Scan for the cell matching the given text and deliver its [X, Y] coordinate at center. 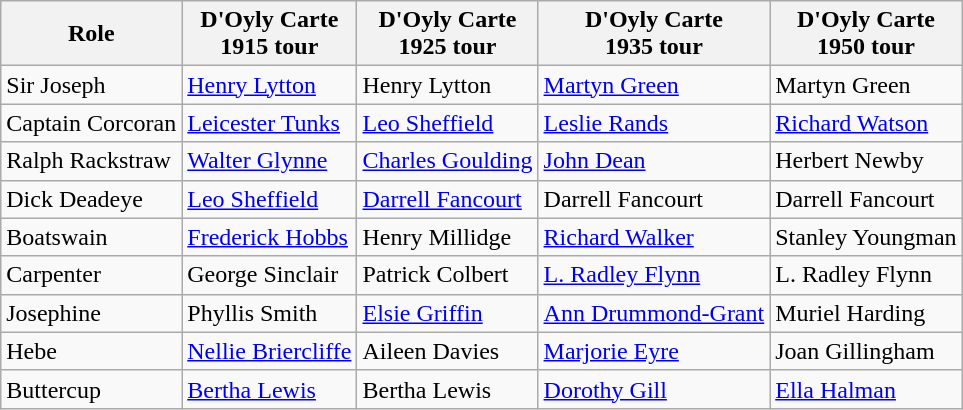
Elsie Griffin [448, 313]
Dorothy Gill [654, 389]
Joan Gillingham [866, 351]
Richard Watson [866, 123]
D'Oyly Carte1925 tour [448, 34]
Charles Goulding [448, 161]
Ann Drummond-Grant [654, 313]
Walter Glynne [270, 161]
Frederick Hobbs [270, 237]
Carpenter [92, 275]
Herbert Newby [866, 161]
John Dean [654, 161]
D'Oyly Carte1915 tour [270, 34]
Henry Millidge [448, 237]
Buttercup [92, 389]
Ella Halman [866, 389]
Marjorie Eyre [654, 351]
Richard Walker [654, 237]
Josephine [92, 313]
Leslie Rands [654, 123]
Patrick Colbert [448, 275]
D'Oyly Carte1935 tour [654, 34]
Hebe [92, 351]
Captain Corcoran [92, 123]
Role [92, 34]
Muriel Harding [866, 313]
Dick Deadeye [92, 199]
George Sinclair [270, 275]
Leicester Tunks [270, 123]
Aileen Davies [448, 351]
Boatswain [92, 237]
Stanley Youngman [866, 237]
Sir Joseph [92, 85]
D'Oyly Carte1950 tour [866, 34]
Ralph Rackstraw [92, 161]
Phyllis Smith [270, 313]
Nellie Briercliffe [270, 351]
